Detect which cell encompasses the target text, then output its [x, y] center coordinate. 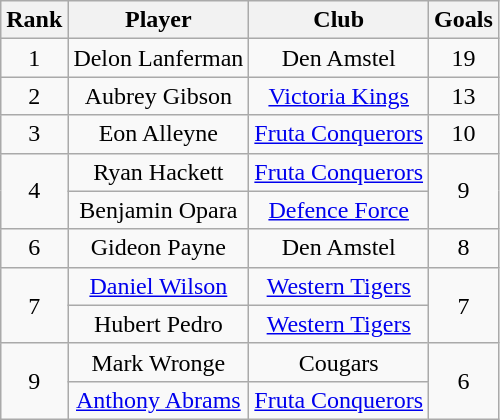
Player [158, 20]
Victoria Kings [339, 96]
Benjamin Opara [158, 210]
Defence Force [339, 210]
19 [464, 58]
Cougars [339, 362]
3 [34, 134]
Delon Lanferman [158, 58]
Daniel Wilson [158, 286]
8 [464, 248]
Aubrey Gibson [158, 96]
Eon Alleyne [158, 134]
Anthony Abrams [158, 400]
1 [34, 58]
Hubert Pedro [158, 324]
Club [339, 20]
4 [34, 191]
13 [464, 96]
10 [464, 134]
Goals [464, 20]
Ryan Hackett [158, 172]
Mark Wronge [158, 362]
Rank [34, 20]
2 [34, 96]
Gideon Payne [158, 248]
